Search for the cell housing the specified text and yield its (x, y) center coordinate. 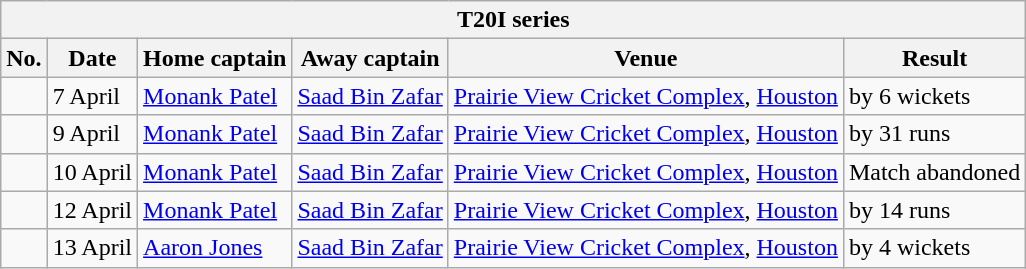
13 April (92, 248)
by 4 wickets (934, 248)
Away captain (370, 58)
by 6 wickets (934, 96)
7 April (92, 96)
by 31 runs (934, 134)
9 April (92, 134)
Aaron Jones (215, 248)
12 April (92, 210)
No. (24, 58)
Date (92, 58)
10 April (92, 172)
Result (934, 58)
Venue (646, 58)
Home captain (215, 58)
T20I series (514, 20)
Match abandoned (934, 172)
by 14 runs (934, 210)
